Detect which cell encompasses the target text, then output its [x, y] center coordinate. 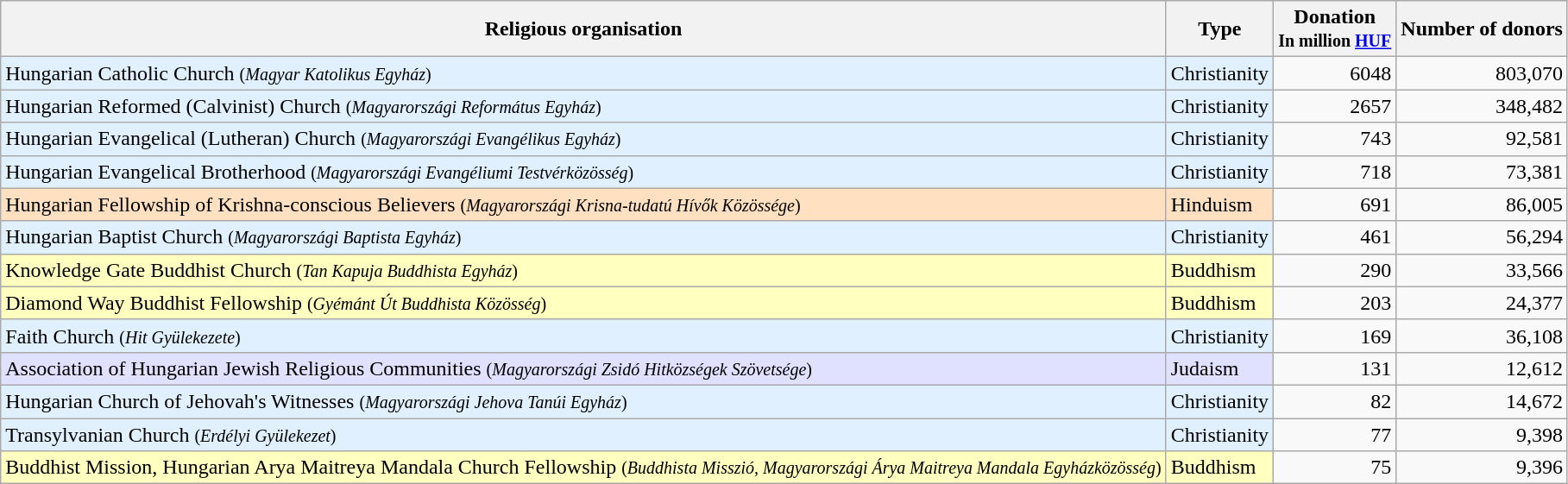
Hungarian Reformed (Calvinist) Church (Magyarországi Református Egyház) [583, 106]
Hungarian Fellowship of Krishna-conscious Believers (Magyarországi Krisna-tudatú Hívők Közössége) [583, 204]
14,672 [1483, 401]
803,070 [1483, 73]
Religious organisation [583, 29]
Hungarian Catholic Church (Magyar Katolikus Egyház) [583, 73]
718 [1335, 172]
461 [1335, 237]
Knowledge Gate Buddhist Church (Tan Kapuja Buddhista Egyház) [583, 270]
Type [1219, 29]
75 [1335, 468]
Faith Church (Hit Gyülekezete) [583, 336]
92,581 [1483, 139]
9,398 [1483, 434]
DonationIn million HUF [1335, 29]
Hungarian Church of Jehovah's Witnesses (Magyarországi Jehova Tanúi Egyház) [583, 401]
56,294 [1483, 237]
6048 [1335, 73]
77 [1335, 434]
12,612 [1483, 368]
290 [1335, 270]
82 [1335, 401]
Hinduism [1219, 204]
Buddhist Mission, Hungarian Arya Maitreya Mandala Church Fellowship (Buddhista Misszió, Magyarországi Árya Maitreya Mandala Egyházközösség) [583, 468]
2657 [1335, 106]
9,396 [1483, 468]
Transylvanian Church (Erdélyi Gyülekezet) [583, 434]
36,108 [1483, 336]
73,381 [1483, 172]
743 [1335, 139]
Hungarian Baptist Church (Magyarországi Baptista Egyház) [583, 237]
86,005 [1483, 204]
Judaism [1219, 368]
24,377 [1483, 303]
33,566 [1483, 270]
Number of donors [1483, 29]
Hungarian Evangelical (Lutheran) Church (Magyarországi Evangélikus Egyház) [583, 139]
Hungarian Evangelical Brotherhood (Magyarországi Evangéliumi Testvérközösség) [583, 172]
348,482 [1483, 106]
203 [1335, 303]
131 [1335, 368]
Association of Hungarian Jewish Religious Communities (Magyarországi Zsidó Hitközségek Szövetsége) [583, 368]
691 [1335, 204]
169 [1335, 336]
Diamond Way Buddhist Fellowship (Gyémánt Út Buddhista Közösség) [583, 303]
